Identify which cell holds the provided text, then report its [X, Y] central coordinate. 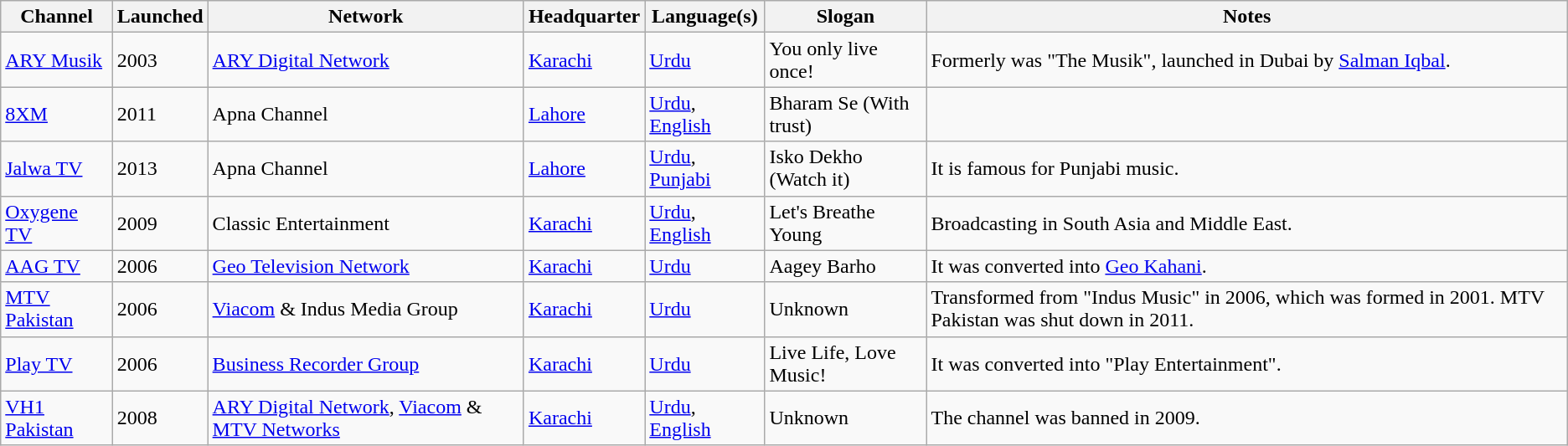
AAG TV [57, 266]
Viacom & Indus Media Group [365, 310]
It was converted into Geo Kahani. [1246, 266]
8XM [57, 114]
Urdu, Punjabi [705, 169]
Transformed from "Indus Music" in 2006, which was formed in 2001. MTV Pakistan was shut down in 2011. [1246, 310]
Classic Entertainment [365, 223]
Channel [57, 17]
Launched [160, 17]
Headquarter [584, 17]
The channel was banned in 2009. [1246, 418]
Live Life, Love Music! [846, 363]
Broadcasting in South Asia and Middle East. [1246, 223]
Isko Dekho (Watch it) [846, 169]
ARY Digital Network, Viacom & MTV Networks [365, 418]
ARY Digital Network [365, 60]
Oxygene TV [57, 223]
MTV Pakistan [57, 310]
It was converted into "Play Entertainment". [1246, 363]
2013 [160, 169]
Bharam Se (With trust) [846, 114]
2009 [160, 223]
Aagey Barho [846, 266]
Let's Breathe Young [846, 223]
Formerly was "The Musik", launched in Dubai by Salman Iqbal. [1246, 60]
Slogan [846, 17]
Jalwa TV [57, 169]
2003 [160, 60]
Geo Television Network [365, 266]
VH1 Pakistan [57, 418]
It is famous for Punjabi music. [1246, 169]
2011 [160, 114]
Language(s) [705, 17]
Business Recorder Group [365, 363]
2008 [160, 418]
ARY Musik [57, 60]
Notes [1246, 17]
Network [365, 17]
You only live once! [846, 60]
Play TV [57, 363]
